Capture the cell that displays the provided text and extract its (x, y) central coordinate. 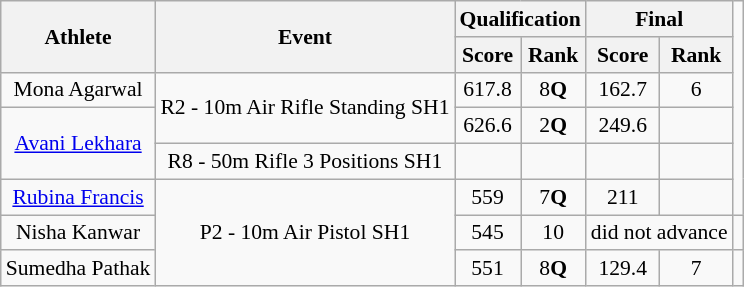
Nisha Kanwar (78, 233)
545 (488, 233)
Athlete (78, 36)
211 (623, 197)
Qualification (520, 19)
P2 - 10m Air Pistol SH1 (304, 232)
R2 - 10m Air Rifle Standing SH1 (304, 108)
did not advance (660, 233)
Mona Agarwal (78, 90)
559 (488, 197)
626.6 (488, 126)
Sumedha Pathak (78, 269)
Avani Lekhara (78, 144)
129.4 (623, 269)
R8 - 50m Rifle 3 Positions SH1 (304, 162)
7 (696, 269)
Event (304, 36)
162.7 (623, 90)
551 (488, 269)
7Q (554, 197)
249.6 (623, 126)
Final (660, 19)
2Q (554, 126)
Rubina Francis (78, 197)
10 (554, 233)
617.8 (488, 90)
6 (696, 90)
